Scan for the cell matching the given text and deliver its [X, Y] coordinate at center. 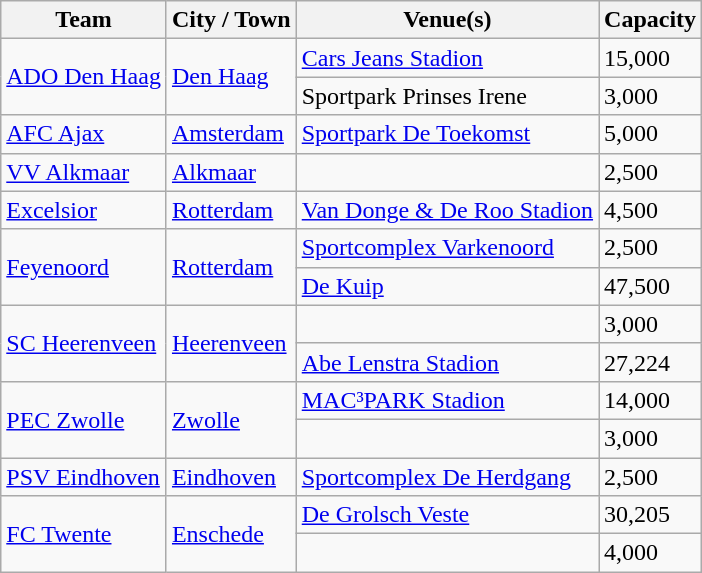
Cars Jeans Stadion [447, 58]
Zwolle [231, 419]
Amsterdam [231, 134]
30,205 [650, 515]
27,224 [650, 362]
ADO Den Haag [84, 77]
De Grolsch Veste [447, 515]
Team [84, 20]
MAC³PARK Stadion [447, 400]
PSV Eindhoven [84, 477]
Van Donge & De Roo Stadion [447, 210]
SC Heerenveen [84, 343]
Sportcomplex De Herdgang [447, 477]
AFC Ajax [84, 134]
Heerenveen [231, 343]
Abe Lenstra Stadion [447, 362]
Sportpark Prinses Irene [447, 96]
15,000 [650, 58]
4,500 [650, 210]
5,000 [650, 134]
Venue(s) [447, 20]
Alkmaar [231, 172]
47,500 [650, 286]
PEC Zwolle [84, 419]
Excelsior [84, 210]
Feyenoord [84, 267]
Eindhoven [231, 477]
4,000 [650, 553]
Den Haag [231, 77]
City / Town [231, 20]
VV Alkmaar [84, 172]
Sportpark De Toekomst [447, 134]
Capacity [650, 20]
14,000 [650, 400]
De Kuip [447, 286]
Sportcomplex Varkenoord [447, 248]
Enschede [231, 534]
FC Twente [84, 534]
